Return (X, Y) of the center of cell containing provided text 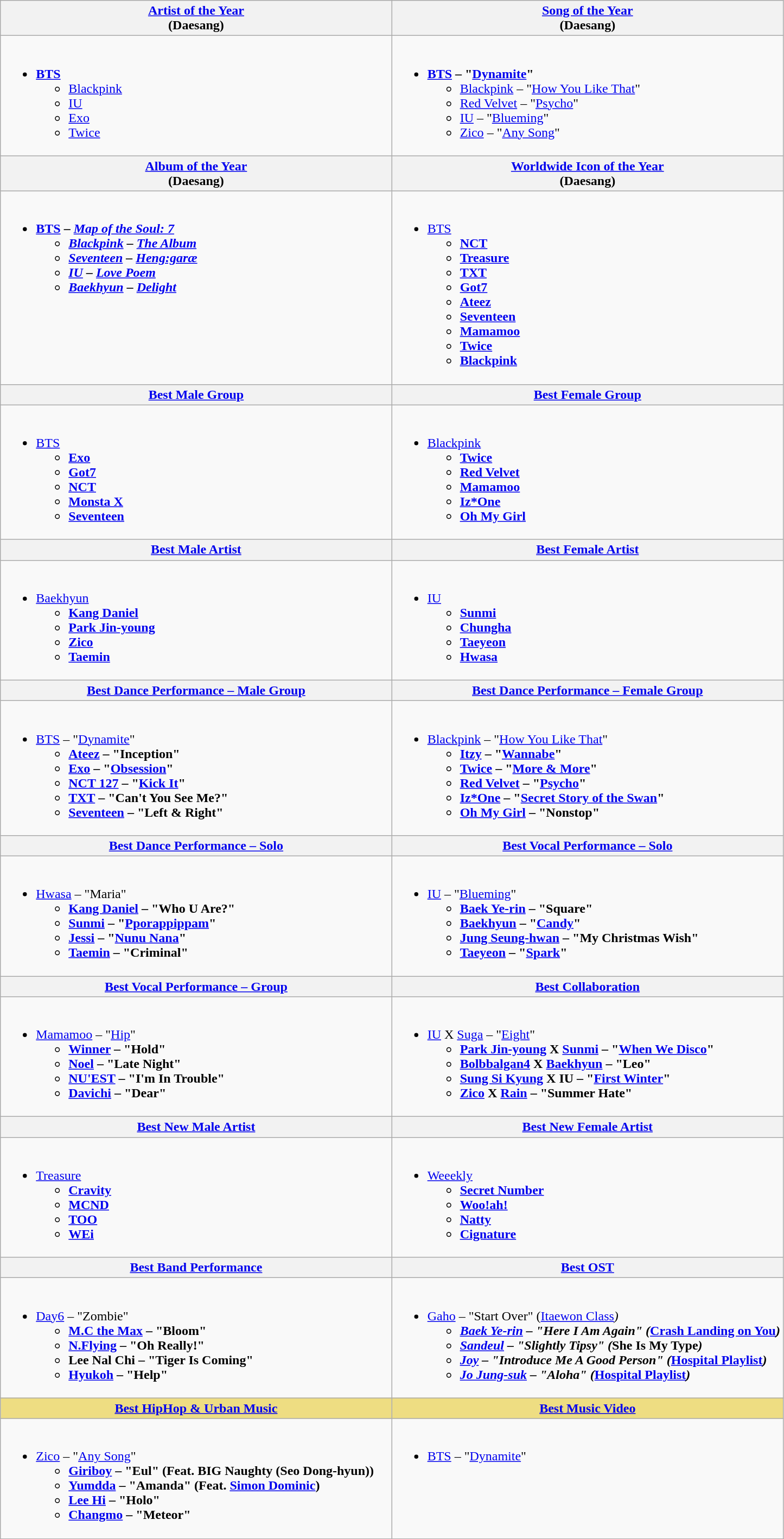
BTSNCTTreasureTXTGot7AteezSeventeenMamamooTwiceBlackpink (587, 288)
Hwasa – "Maria"Kang Daniel – "Who U Are?"Sunmi – "Pporappippam"Jessi – "Nunu Nana"Taemin – "Criminal" (196, 916)
Best Dance Performance – Female Group (587, 690)
BaekhyunKang DanielPark Jin-youngZicoTaemin (196, 620)
Best Music Video (587, 1408)
Best Dance Performance – Solo (196, 845)
Best Vocal Performance – Group (196, 986)
BTS – Map of the Soul: 7Blackpink – The AlbumSeventeen – Heng:garæIU – Love PoemBaekhyun – Delight (196, 288)
BTS – "Dynamite" (587, 1478)
Blackpink – "How You Like That"Itzy – "Wannabe"Twice – "More & More"Red Velvet – "Psycho"Iz*One – "Secret Story of the Swan"Oh My Girl – "Nonstop" (587, 768)
BTS – "Dynamite"Ateez – "Inception"Exo – "Obsession"NCT 127 – "Kick It"TXT – "Can't You See Me?"Seventeen – "Left & Right" (196, 768)
BlackpinkTwiceRed VelvetMamamooIz*OneOh My Girl (587, 472)
Best Collaboration (587, 986)
Album of the Year(Daesang) (196, 174)
BTSBlackpinkIUExoTwice (196, 96)
WeeeklySecret NumberWoo!ah!NattyCignature (587, 1197)
IUSunmiChunghaTaeyeonHwasa (587, 620)
Best OST (587, 1268)
Best HipHop & Urban Music (196, 1408)
Worldwide Icon of the Year(Daesang) (587, 174)
BTS – "Dynamite"Blackpink – "How You Like That"Red Velvet – "Psycho"IU – "Blueming"Zico – "Any Song" (587, 96)
Mamamoo – "Hip"Winner – "Hold"Noel – "Late Night"NU'EST – "I'm In Trouble"Davichi – "Dear" (196, 1057)
Best Male Artist (196, 550)
Best New Male Artist (196, 1127)
Best Female Group (587, 395)
IU – "Blueming"Baek Ye-rin – "Square"Baekhyun – "Candy"Jung Seung-hwan – "My Christmas Wish"Taeyeon – "Spark" (587, 916)
Zico – "Any Song"Giriboy – "Eul" (Feat. BIG Naughty (Seo Dong-hyun))Yumdda – "Amanda" (Feat. Simon Dominic)Lee Hi – "Holo"Changmo – "Meteor" (196, 1478)
Best New Female Artist (587, 1127)
Song of the Year(Daesang) (587, 18)
Best Dance Performance – Male Group (196, 690)
Artist of the Year(Daesang) (196, 18)
BTSExoGot7NCTMonsta XSeventeen (196, 472)
Day6 – "Zombie"M.C the Max – "Bloom"N.Flying – "Oh Really!"Lee Nal Chi – "Tiger Is Coming"Hyukoh – "Help" (196, 1338)
Best Band Performance (196, 1268)
Best Female Artist (587, 550)
Best Male Group (196, 395)
TreasureCravityMCNDTOOWEi (196, 1197)
Best Vocal Performance – Solo (587, 845)
